Locate the cell with the specified text and output its [X, Y] center coordinate. 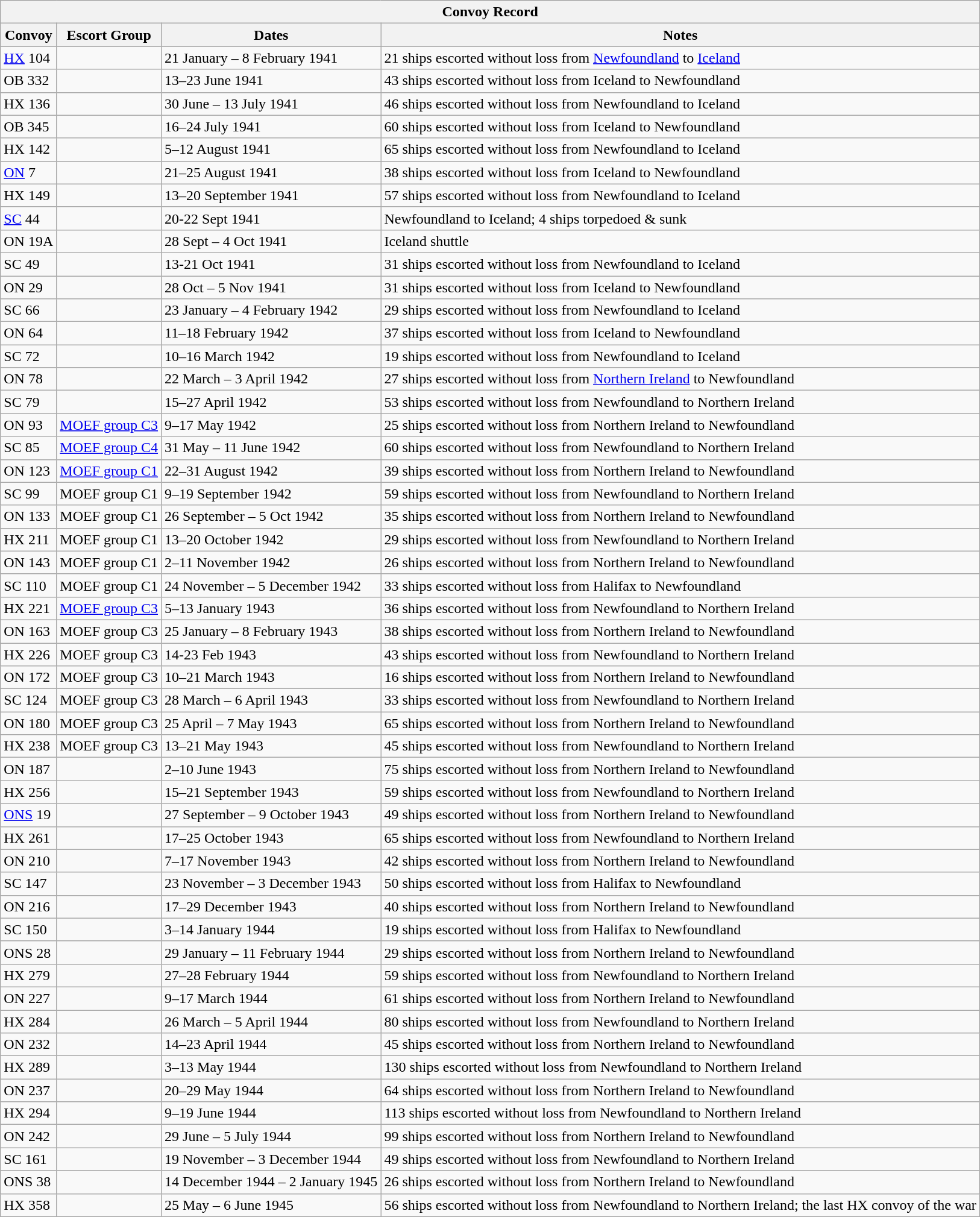
HX 136 [29, 104]
9–19 September 1942 [271, 494]
43 ships escorted without loss from Iceland to Newfoundland [680, 81]
29 ships escorted without loss from Newfoundland to Iceland [680, 310]
50 ships escorted without loss from Halifax to Newfoundland [680, 884]
HX 104 [29, 58]
49 ships escorted without loss from Newfoundland to Northern Ireland [680, 1159]
SC 110 [29, 585]
ON 19A [29, 241]
65 ships escorted without loss from Newfoundland to Northern Ireland [680, 838]
26 March – 5 April 1944 [271, 1022]
25 ships escorted without loss from Northern Ireland to Newfoundland [680, 425]
17–25 October 1943 [271, 838]
9–19 June 1944 [271, 1113]
38 ships escorted without loss from Northern Ireland to Newfoundland [680, 631]
37 ships escorted without loss from Iceland to Newfoundland [680, 333]
130 ships escorted without loss from Newfoundland to Northern Ireland [680, 1068]
SC 66 [29, 310]
27–28 February 1944 [271, 975]
Dates [271, 35]
99 ships escorted without loss from Northern Ireland to Newfoundland [680, 1136]
26 September – 5 Oct 1942 [271, 517]
ON 29 [29, 288]
HX 221 [29, 608]
14-23 Feb 1943 [271, 654]
113 ships escorted without loss from Newfoundland to Northern Ireland [680, 1113]
ON 133 [29, 517]
9–17 March 1944 [271, 998]
OB 345 [29, 127]
Iceland shuttle [680, 241]
23 January – 4 February 1942 [271, 310]
45 ships escorted without loss from Newfoundland to Northern Ireland [680, 746]
ON 242 [29, 1136]
SC 147 [29, 884]
ON 227 [29, 998]
22 March – 3 April 1942 [271, 379]
25 January – 8 February 1943 [271, 631]
20-22 Sept 1941 [271, 218]
60 ships escorted without loss from Iceland to Newfoundland [680, 127]
ON 237 [29, 1090]
28 Oct – 5 Nov 1941 [271, 288]
80 ships escorted without loss from Newfoundland to Northern Ireland [680, 1022]
40 ships escorted without loss from Northern Ireland to Newfoundland [680, 907]
ON 232 [29, 1045]
ON 210 [29, 861]
36 ships escorted without loss from Newfoundland to Northern Ireland [680, 608]
31 May – 11 June 1942 [271, 448]
HX 294 [29, 1113]
ONS 28 [29, 952]
HX 226 [29, 654]
30 June – 13 July 1941 [271, 104]
46 ships escorted without loss from Newfoundland to Iceland [680, 104]
27 ships escorted without loss from Northern Ireland to Newfoundland [680, 379]
5–13 January 1943 [271, 608]
5–12 August 1941 [271, 149]
43 ships escorted without loss from Newfoundland to Northern Ireland [680, 654]
20–29 May 1944 [271, 1090]
SC 99 [29, 494]
57 ships escorted without loss from Newfoundland to Iceland [680, 195]
17–29 December 1943 [271, 907]
13–21 May 1943 [271, 746]
Convoy Record [491, 12]
13-21 Oct 1941 [271, 264]
ON 143 [29, 562]
61 ships escorted without loss from Northern Ireland to Newfoundland [680, 998]
HX 211 [29, 539]
3–14 January 1944 [271, 929]
10–21 March 1943 [271, 678]
Newfoundland to Iceland; 4 ships torpedoed & sunk [680, 218]
65 ships escorted without loss from Northern Ireland to Newfoundland [680, 723]
27 September – 9 October 1943 [271, 815]
65 ships escorted without loss from Newfoundland to Iceland [680, 149]
ON 180 [29, 723]
28 March – 6 April 1943 [271, 700]
11–18 February 1942 [271, 333]
19 ships escorted without loss from Newfoundland to Iceland [680, 356]
MOEF group C4 [109, 448]
ON 172 [29, 678]
19 November – 3 December 1944 [271, 1159]
25 May – 6 June 1945 [271, 1205]
HX 149 [29, 195]
23 November – 3 December 1943 [271, 884]
39 ships escorted without loss from Northern Ireland to Newfoundland [680, 471]
29 ships escorted without loss from Northern Ireland to Newfoundland [680, 952]
49 ships escorted without loss from Northern Ireland to Newfoundland [680, 815]
HX 279 [29, 975]
Convoy [29, 35]
SC 124 [29, 700]
13–20 October 1942 [271, 539]
HX 256 [29, 792]
38 ships escorted without loss from Iceland to Newfoundland [680, 172]
ONS 19 [29, 815]
HX 238 [29, 746]
ON 123 [29, 471]
ON 93 [29, 425]
13–20 September 1941 [271, 195]
3–13 May 1944 [271, 1068]
29 ships escorted without loss from Newfoundland to Northern Ireland [680, 539]
33 ships escorted without loss from Newfoundland to Northern Ireland [680, 700]
35 ships escorted without loss from Northern Ireland to Newfoundland [680, 517]
25 April – 7 May 1943 [271, 723]
ONS 38 [29, 1182]
21–25 August 1941 [271, 172]
ON 7 [29, 172]
31 ships escorted without loss from Newfoundland to Iceland [680, 264]
42 ships escorted without loss from Northern Ireland to Newfoundland [680, 861]
24 November – 5 December 1942 [271, 585]
SC 72 [29, 356]
Notes [680, 35]
21 January – 8 February 1941 [271, 58]
ON 78 [29, 379]
HX 358 [29, 1205]
28 Sept – 4 Oct 1941 [271, 241]
HX 289 [29, 1068]
29 June – 5 July 1944 [271, 1136]
31 ships escorted without loss from Iceland to Newfoundland [680, 288]
2–10 June 1943 [271, 769]
14 December 1944 – 2 January 1945 [271, 1182]
SC 44 [29, 218]
16–24 July 1941 [271, 127]
10–16 March 1942 [271, 356]
OB 332 [29, 81]
9–17 May 1942 [271, 425]
13–23 June 1941 [271, 81]
2–11 November 1942 [271, 562]
SC 161 [29, 1159]
22–31 August 1942 [271, 471]
14–23 April 1944 [271, 1045]
75 ships escorted without loss from Northern Ireland to Newfoundland [680, 769]
SC 150 [29, 929]
16 ships escorted without loss from Northern Ireland to Newfoundland [680, 678]
ON 163 [29, 631]
29 January – 11 February 1944 [271, 952]
SC 79 [29, 402]
ON 216 [29, 907]
HX 261 [29, 838]
Escort Group [109, 35]
SC 49 [29, 264]
HX 142 [29, 149]
64 ships escorted without loss from Northern Ireland to Newfoundland [680, 1090]
ON 187 [29, 769]
SC 85 [29, 448]
ON 64 [29, 333]
19 ships escorted without loss from Halifax to Newfoundland [680, 929]
60 ships escorted without loss from Newfoundland to Northern Ireland [680, 448]
15–21 September 1943 [271, 792]
7–17 November 1943 [271, 861]
33 ships escorted without loss from Halifax to Newfoundland [680, 585]
56 ships escorted without loss from Newfoundland to Northern Ireland; the last HX convoy of the war [680, 1205]
HX 284 [29, 1022]
15–27 April 1942 [271, 402]
21 ships escorted without loss from Newfoundland to Iceland [680, 58]
45 ships escorted without loss from Northern Ireland to Newfoundland [680, 1045]
53 ships escorted without loss from Newfoundland to Northern Ireland [680, 402]
